Identify which cell holds the provided text, then report its [X, Y] central coordinate. 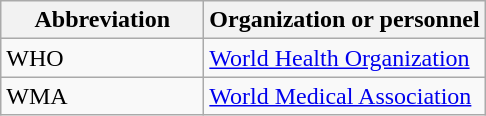
Organization or personnel [344, 20]
Abbreviation [102, 20]
WHO [102, 58]
World Medical Association [344, 96]
World Health Organization [344, 58]
WMA [102, 96]
